Find where the given text appears and provide that cell's center as [x, y] coordinate. 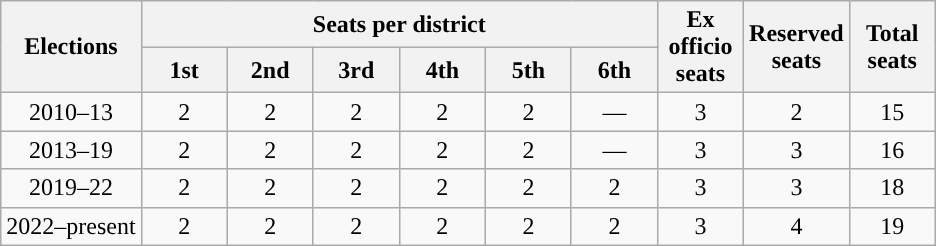
1st [184, 70]
4th [442, 70]
3rd [356, 70]
6th [614, 70]
2019–22 [71, 188]
2013–19 [71, 150]
15 [892, 112]
Reserved seats [797, 47]
5th [528, 70]
2022–present [71, 226]
Seats per district [399, 24]
19 [892, 226]
Elections [71, 47]
16 [892, 150]
Ex officio seats [700, 47]
2010–13 [71, 112]
Total seats [892, 47]
18 [892, 188]
4 [797, 226]
2nd [270, 70]
